Extract the [X, Y] coordinate from the center of the cell holding the provided text.  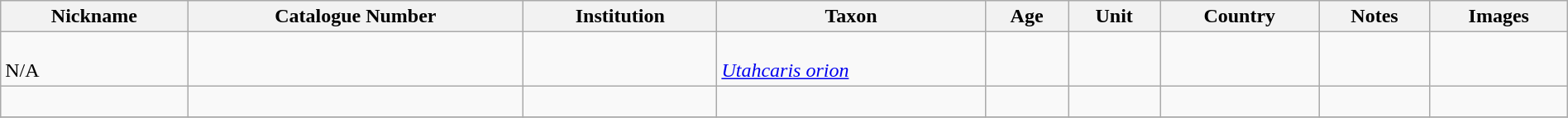
Country [1240, 17]
Notes [1374, 17]
Institution [620, 17]
Utahcaris orion [852, 59]
Unit [1115, 17]
Catalogue Number [356, 17]
Nickname [94, 17]
Age [1026, 17]
Images [1499, 17]
Taxon [852, 17]
N/A [94, 59]
